Find where the given text appears and provide that cell's center as (x, y) coordinate. 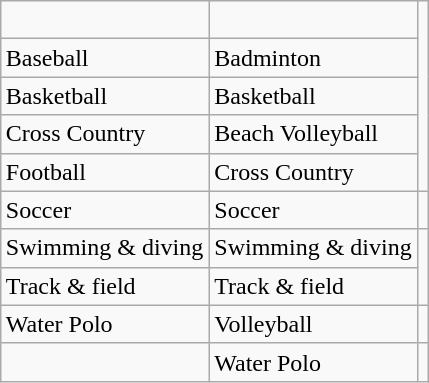
Beach Volleyball (313, 134)
Baseball (104, 58)
Football (104, 172)
Badminton (313, 58)
Volleyball (313, 324)
